Scan for the cell matching the given text and deliver its (X, Y) coordinate at center. 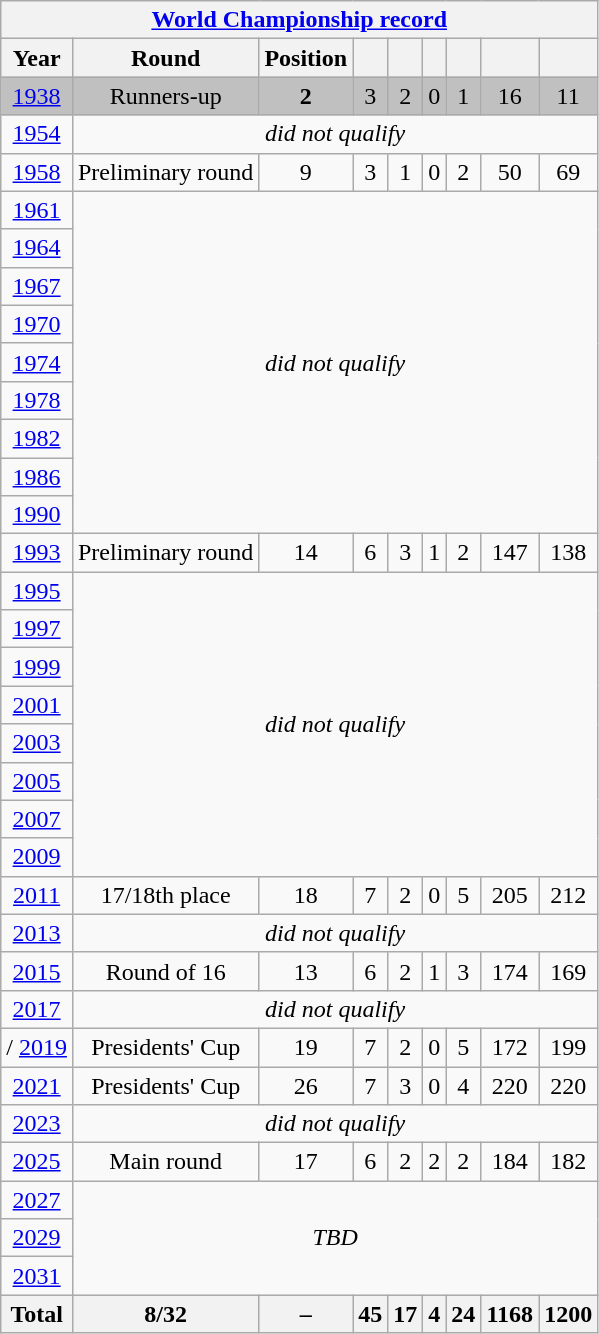
2005 (37, 781)
1974 (37, 362)
2009 (37, 857)
11 (568, 96)
1961 (37, 210)
212 (568, 895)
1938 (37, 96)
2031 (37, 1276)
69 (568, 172)
1999 (37, 667)
24 (464, 1314)
13 (306, 971)
172 (510, 1047)
Round (165, 58)
2011 (37, 895)
– (306, 1314)
1986 (37, 477)
16 (510, 96)
50 (510, 172)
2025 (37, 1162)
1200 (568, 1314)
/ 2019 (37, 1047)
1995 (37, 591)
2007 (37, 819)
1168 (510, 1314)
Total (37, 1314)
17/18th place (165, 895)
TBD (334, 1238)
Year (37, 58)
2021 (37, 1085)
2001 (37, 705)
Runners-up (165, 96)
26 (306, 1085)
2015 (37, 971)
184 (510, 1162)
2013 (37, 933)
169 (568, 971)
19 (306, 1047)
174 (510, 971)
1967 (37, 286)
1970 (37, 324)
2027 (37, 1200)
Round of 16 (165, 971)
147 (510, 553)
Main round (165, 1162)
1982 (37, 438)
2017 (37, 1009)
18 (306, 895)
Position (306, 58)
138 (568, 553)
205 (510, 895)
1993 (37, 553)
199 (568, 1047)
1958 (37, 172)
1997 (37, 629)
2003 (37, 743)
1978 (37, 400)
2029 (37, 1238)
8/32 (165, 1314)
2023 (37, 1124)
1954 (37, 134)
9 (306, 172)
1964 (37, 248)
45 (370, 1314)
World Championship record (300, 20)
182 (568, 1162)
1990 (37, 515)
14 (306, 553)
